Extract the (x, y) coordinate from the center of the cell holding the provided text.  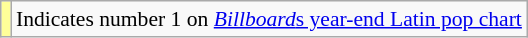
Indicates number 1 on Billboards year-end Latin pop chart (269, 19)
